Locate the cell with the specified text and output its [X, Y] center coordinate. 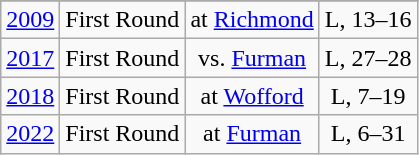
L, 7–19 [368, 96]
2018 [30, 96]
2017 [30, 58]
at Wofford [252, 96]
at Furman [252, 134]
2009 [30, 20]
at Richmond [252, 20]
vs. Furman [252, 58]
2022 [30, 134]
L, 13–16 [368, 20]
L, 6–31 [368, 134]
L, 27–28 [368, 58]
